Return the (X, Y) coordinate for the center point of the cell that contains the specified text.  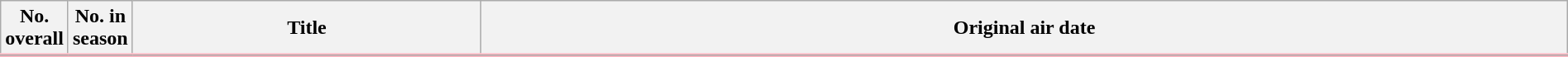
No. in season (100, 28)
Title (307, 28)
No. overall (35, 28)
Original air date (1024, 28)
